Return the (X, Y) coordinate for the center point of the cell that contains the specified text.  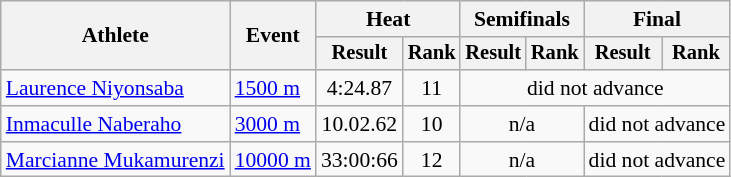
Event (273, 36)
Inmaculle Naberaho (116, 124)
Final (658, 19)
Athlete (116, 36)
10.02.62 (360, 124)
Laurence Niyonsaba (116, 88)
Heat (388, 19)
n/a (522, 124)
Semifinals (522, 19)
1500 m (273, 88)
3000 m (273, 124)
4:24.87 (360, 88)
10 (432, 124)
11 (432, 88)
